Output the [X, Y] coordinate of the center of the cell containing the given text.  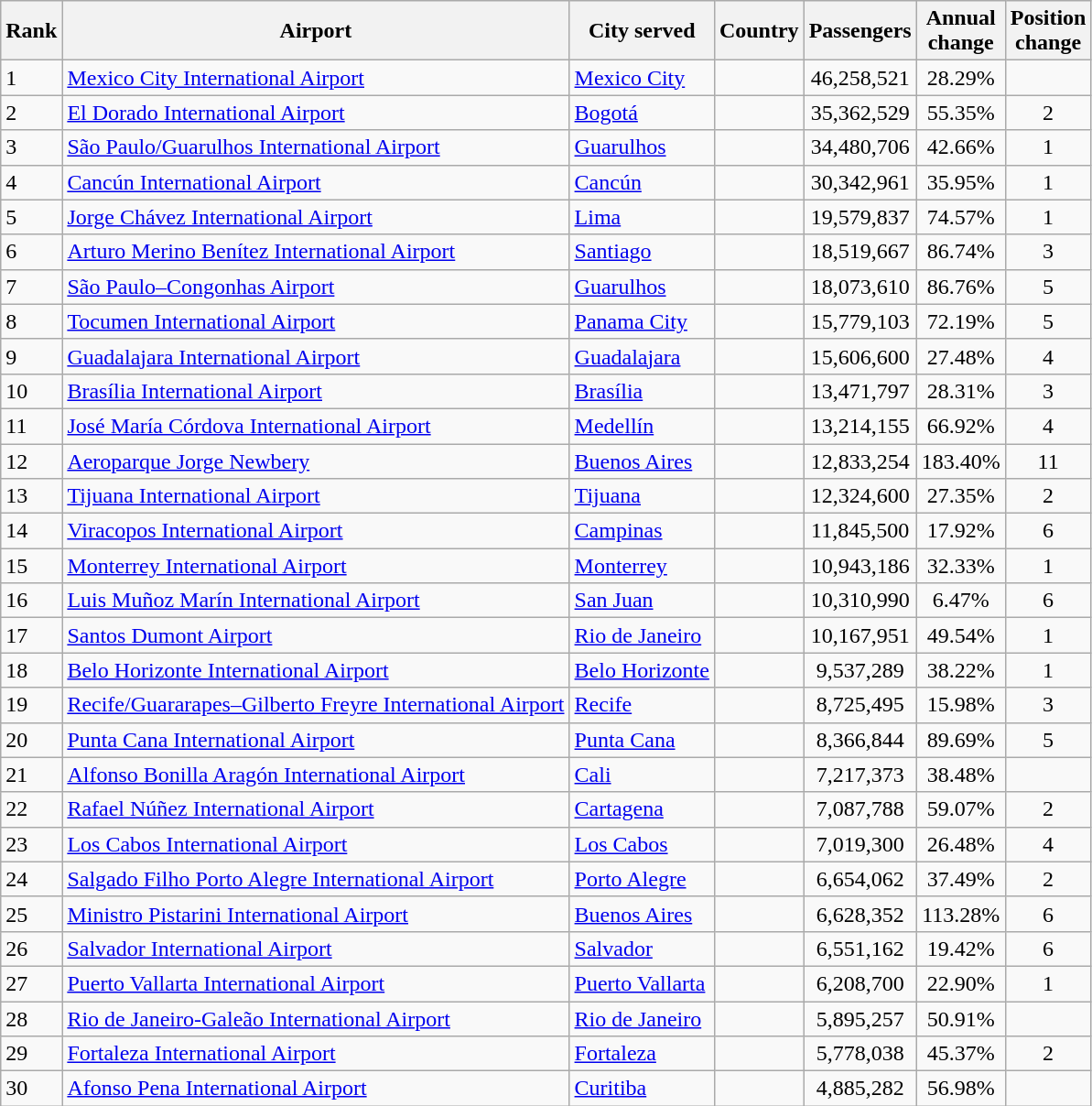
Panama City [642, 321]
32.33% [961, 566]
7 [31, 287]
55.35% [961, 113]
28.29% [961, 78]
15,779,103 [860, 321]
18,073,610 [860, 287]
30,342,961 [860, 182]
10,310,990 [860, 601]
Monterrey [642, 566]
38.22% [961, 670]
Belo Horizonte [642, 670]
14 [31, 531]
10,943,186 [860, 566]
Rank [31, 31]
São Paulo–Congonhas Airport [316, 287]
113.28% [961, 914]
6.47% [961, 601]
Puerto Vallarta [642, 983]
Luis Muñoz Marín International Airport [316, 601]
7,217,373 [860, 775]
El Dorado International Airport [316, 113]
19.42% [961, 949]
Salvador International Airport [316, 949]
Belo Horizonte International Airport [316, 670]
9 [31, 356]
Passengers [860, 31]
72.19% [961, 321]
Puerto Vallarta International Airport [316, 983]
9,537,289 [860, 670]
12 [31, 461]
50.91% [961, 1019]
Mexico City International Airport [316, 78]
24 [31, 879]
15.98% [961, 705]
Salgado Filho Porto Alegre International Airport [316, 879]
7,019,300 [860, 844]
Aeroparque Jorge Newbery [316, 461]
Rio de Janeiro-Galeão International Airport [316, 1019]
Curitiba [642, 1089]
Medellín [642, 426]
183.40% [961, 461]
29 [31, 1054]
Los Cabos [642, 844]
8,725,495 [860, 705]
20 [31, 740]
74.57% [961, 217]
46,258,521 [860, 78]
Santos Dumont Airport [316, 635]
Cartagena [642, 809]
21 [31, 775]
8 [31, 321]
Annualchange [961, 31]
Country [759, 31]
56.98% [961, 1089]
16 [31, 601]
34,480,706 [860, 147]
Afonso Pena International Airport [316, 1089]
12,833,254 [860, 461]
86.76% [961, 287]
13,214,155 [860, 426]
23 [31, 844]
6,208,700 [860, 983]
10,167,951 [860, 635]
Guadalajara [642, 356]
12,324,600 [860, 496]
Rafael Núñez International Airport [316, 809]
Lima [642, 217]
28.31% [961, 391]
28 [31, 1019]
15,606,600 [860, 356]
Cali [642, 775]
27.48% [961, 356]
Punta Cana International Airport [316, 740]
Jorge Chávez International Airport [316, 217]
Cancún International Airport [316, 182]
30 [31, 1089]
6,551,162 [860, 949]
4,885,282 [860, 1089]
Salvador [642, 949]
19 [31, 705]
Airport [316, 31]
26 [31, 949]
Alfonso Bonilla Aragón International Airport [316, 775]
Fortaleza [642, 1054]
Brasília [642, 391]
Viracopos International Airport [316, 531]
Recife [642, 705]
José María Córdova International Airport [316, 426]
17.92% [961, 531]
Cancún [642, 182]
37.49% [961, 879]
18 [31, 670]
35,362,529 [860, 113]
27 [31, 983]
5,778,038 [860, 1054]
38.48% [961, 775]
27.35% [961, 496]
6,628,352 [860, 914]
7,087,788 [860, 809]
Los Cabos International Airport [316, 844]
17 [31, 635]
89.69% [961, 740]
10 [31, 391]
25 [31, 914]
6,654,062 [860, 879]
São Paulo/Guarulhos International Airport [316, 147]
Tijuana International Airport [316, 496]
26.48% [961, 844]
Mexico City [642, 78]
66.92% [961, 426]
19,579,837 [860, 217]
49.54% [961, 635]
Guadalajara International Airport [316, 356]
13 [31, 496]
22 [31, 809]
45.37% [961, 1054]
86.74% [961, 252]
Brasília International Airport [316, 391]
Tijuana [642, 496]
Tocumen International Airport [316, 321]
18,519,667 [860, 252]
22.90% [961, 983]
Monterrey International Airport [316, 566]
Recife/Guararapes–Gilberto Freyre International Airport [316, 705]
Punta Cana [642, 740]
8,366,844 [860, 740]
Positionchange [1048, 31]
Fortaleza International Airport [316, 1054]
Campinas [642, 531]
42.66% [961, 147]
15 [31, 566]
Ministro Pistarini International Airport [316, 914]
11,845,500 [860, 531]
Arturo Merino Benítez International Airport [316, 252]
59.07% [961, 809]
Porto Alegre [642, 879]
San Juan [642, 601]
Santiago [642, 252]
35.95% [961, 182]
5,895,257 [860, 1019]
City served [642, 31]
13,471,797 [860, 391]
Bogotá [642, 113]
